Determine the (X, Y) coordinate at the center of the cell enclosing the given text.  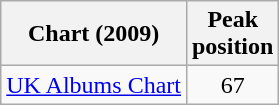
Chart (2009) (94, 34)
Peakposition (232, 34)
UK Albums Chart (94, 85)
67 (232, 85)
